Find where the given text appears and provide that cell's center as (x, y) coordinate. 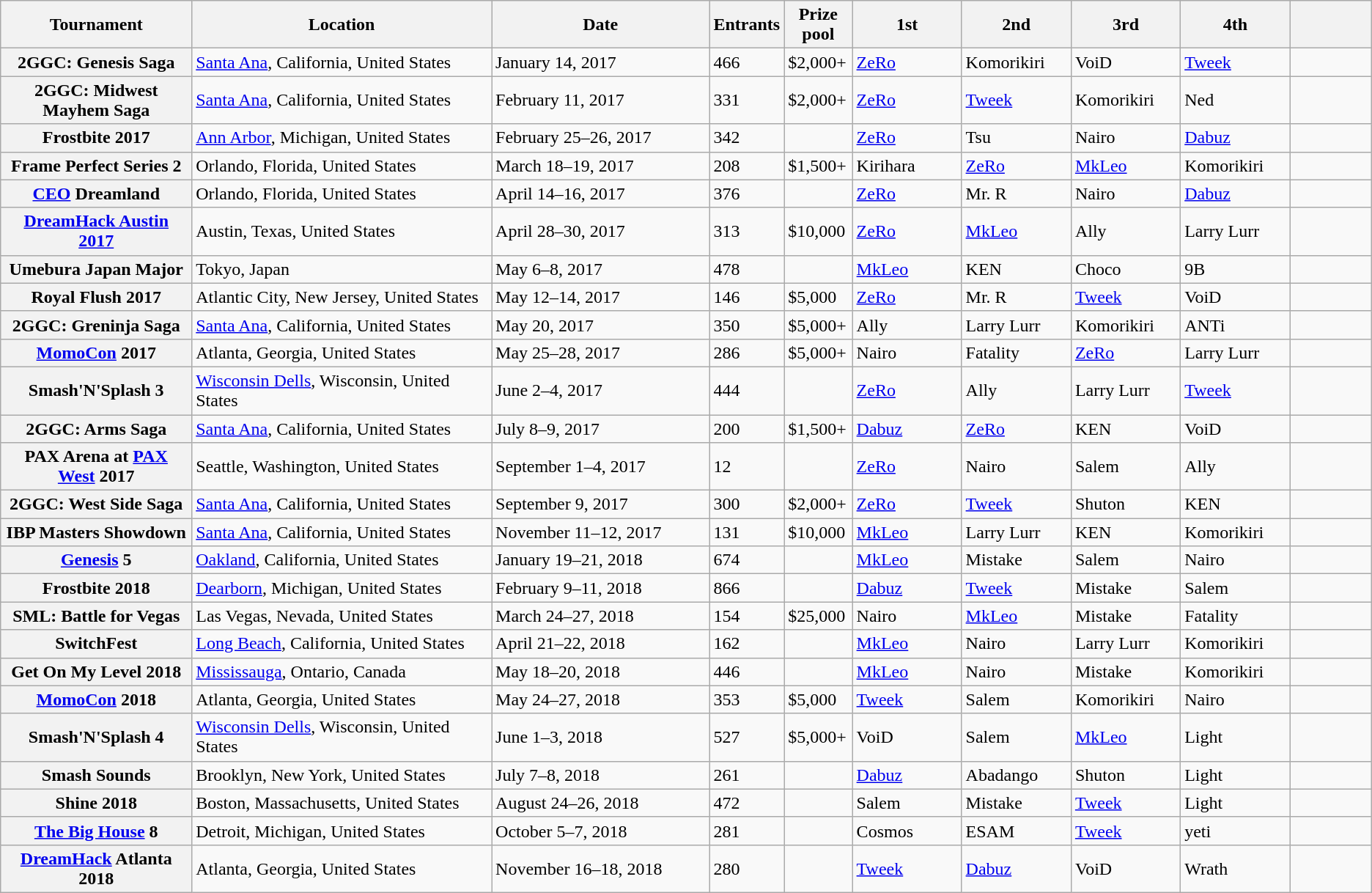
Austin, Texas, United States (342, 232)
February 25–26, 2017 (601, 138)
Las Vegas, Nevada, United States (342, 616)
154 (747, 616)
9B (1236, 269)
353 (747, 699)
Atlantic City, New Jersey, United States (342, 297)
Entrants (747, 25)
446 (747, 672)
MomoCon 2017 (97, 353)
CEO Dreamland (97, 194)
Mississauga, Ontario, Canada (342, 672)
2nd (1016, 25)
2GGC: Genesis Saga (97, 62)
Tournament (97, 25)
DreamHack Atlanta 2018 (97, 868)
June 2–4, 2017 (601, 390)
Date (601, 25)
376 (747, 194)
ESAM (1016, 831)
Royal Flush 2017 (97, 297)
12 (747, 466)
April 21–22, 2018 (601, 644)
May 6–8, 2017 (601, 269)
2GGC: Midwest Mayhem Saga (97, 100)
300 (747, 504)
May 12–14, 2017 (601, 297)
Boston, Massachusetts, United States (342, 803)
PAX Arena at PAX West 2017 (97, 466)
Wrath (1236, 868)
July 8–9, 2017 (601, 429)
June 1–3, 2018 (601, 738)
November 16–18, 2018 (601, 868)
DreamHack Austin 2017 (97, 232)
261 (747, 775)
Ned (1236, 100)
March 18–19, 2017 (601, 166)
Detroit, Michigan, United States (342, 831)
Location (342, 25)
February 9–11, 2018 (601, 588)
478 (747, 269)
Smash'N'Splash 3 (97, 390)
1st (907, 25)
350 (747, 325)
May 18–20, 2018 (601, 672)
September 1–4, 2017 (601, 466)
Shine 2018 (97, 803)
Abadango (1016, 775)
146 (747, 297)
yeti (1236, 831)
October 5–7, 2018 (601, 831)
466 (747, 62)
Cosmos (907, 831)
April 28–30, 2017 (601, 232)
September 9, 2017 (601, 504)
July 7–8, 2018 (601, 775)
May 25–28, 2017 (601, 353)
342 (747, 138)
Seattle, Washington, United States (342, 466)
2GGC: Greninja Saga (97, 325)
Kirihara (907, 166)
131 (747, 532)
Get On My Level 2018 (97, 672)
Frostbite 2017 (97, 138)
2GGC: Arms Saga (97, 429)
444 (747, 390)
MomoCon 2018 (97, 699)
Long Beach, California, United States (342, 644)
Umebura Japan Major (97, 269)
April 14–16, 2017 (601, 194)
286 (747, 353)
Choco (1126, 269)
Smash Sounds (97, 775)
November 11–12, 2017 (601, 532)
$25,000 (818, 616)
Ann Arbor, Michigan, United States (342, 138)
Tokyo, Japan (342, 269)
281 (747, 831)
Brooklyn, New York, United States (342, 775)
472 (747, 803)
Oakland, California, United States (342, 560)
ANTi (1236, 325)
SML: Battle for Vegas (97, 616)
January 19–21, 2018 (601, 560)
313 (747, 232)
Dearborn, Michigan, United States (342, 588)
Frostbite 2018 (97, 588)
527 (747, 738)
IBP Masters Showdown (97, 532)
331 (747, 100)
SwitchFest (97, 644)
February 11, 2017 (601, 100)
280 (747, 868)
Smash'N'Splash 4 (97, 738)
162 (747, 644)
Frame Perfect Series 2 (97, 166)
Genesis 5 (97, 560)
3rd (1126, 25)
200 (747, 429)
August 24–26, 2018 (601, 803)
866 (747, 588)
674 (747, 560)
2GGC: West Side Saga (97, 504)
May 24–27, 2018 (601, 699)
Prize pool (818, 25)
January 14, 2017 (601, 62)
208 (747, 166)
March 24–27, 2018 (601, 616)
Tsu (1016, 138)
The Big House 8 (97, 831)
4th (1236, 25)
May 20, 2017 (601, 325)
